Identify which cell holds the provided text, then report its [x, y] central coordinate. 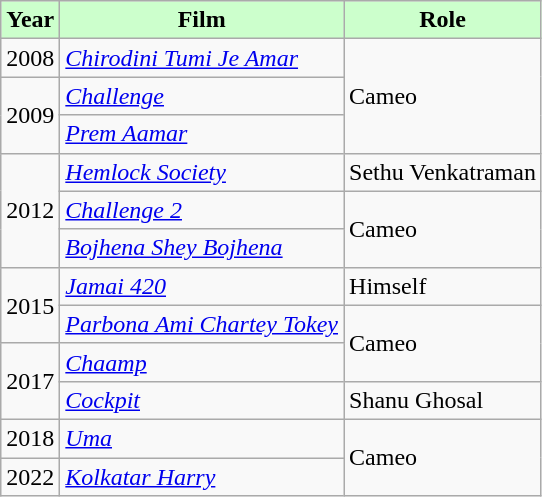
Parbona Ami Chartey Tokey [202, 324]
2015 [30, 305]
Bojhena Shey Bojhena [202, 248]
Cockpit [202, 400]
Challenge 2 [202, 210]
2017 [30, 381]
Sethu Venkatraman [443, 172]
Film [202, 20]
Kolkatar Harry [202, 477]
Hemlock Society [202, 172]
Himself [443, 286]
Year [30, 20]
2008 [30, 58]
Chaamp [202, 362]
2018 [30, 438]
2009 [30, 115]
2012 [30, 210]
Shanu Ghosal [443, 400]
Uma [202, 438]
Jamai 420 [202, 286]
Challenge [202, 96]
Chirodini Tumi Je Amar [202, 58]
Prem Aamar [202, 134]
2022 [30, 477]
Role [443, 20]
